Capture the cell that displays the provided text and extract its (x, y) central coordinate. 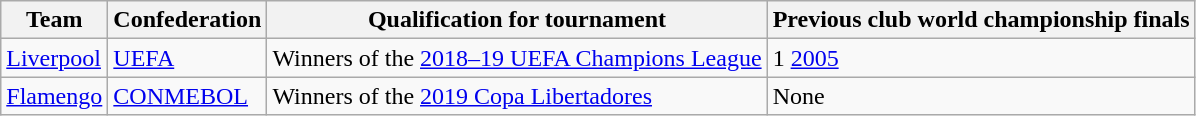
Previous club world championship finals (981, 20)
Team (54, 20)
Flamengo (54, 96)
Winners of the 2018–19 UEFA Champions League (517, 58)
Winners of the 2019 Copa Libertadores (517, 96)
Liverpool (54, 58)
Qualification for tournament (517, 20)
None (981, 96)
CONMEBOL (188, 96)
UEFA (188, 58)
1 2005 (981, 58)
Confederation (188, 20)
